From the cell containing the given text, extract its center point as (x, y) coordinate. 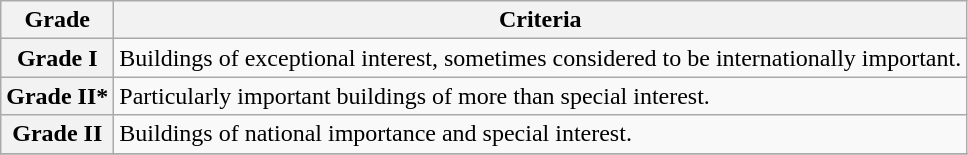
Grade II (58, 134)
Criteria (540, 20)
Grade II* (58, 96)
Buildings of exceptional interest, sometimes considered to be internationally important. (540, 58)
Grade (58, 20)
Grade I (58, 58)
Buildings of national importance and special interest. (540, 134)
Particularly important buildings of more than special interest. (540, 96)
